Extract the (x, y) coordinate from the center of the cell holding the provided text.  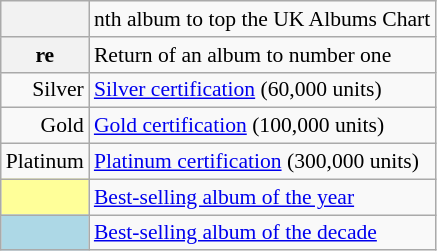
Gold certification (100,000 units) (262, 126)
nth album to top the UK Albums Chart (262, 19)
Platinum certification (300,000 units) (262, 162)
Gold (45, 126)
Platinum (45, 162)
Return of an album to number one (262, 55)
re (45, 55)
Best-selling album of the year (262, 197)
Silver (45, 90)
Best-selling album of the decade (262, 233)
Silver certification (60,000 units) (262, 90)
